Output the [X, Y] coordinate of the center of the cell containing the given text.  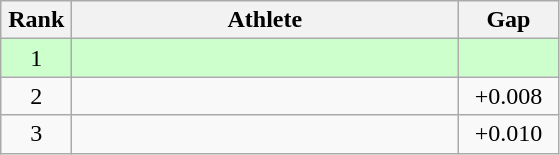
+0.010 [508, 134]
3 [36, 134]
Gap [508, 20]
2 [36, 96]
1 [36, 58]
Rank [36, 20]
+0.008 [508, 96]
Athlete [265, 20]
